Output the (x, y) coordinate of the center of the cell containing the given text.  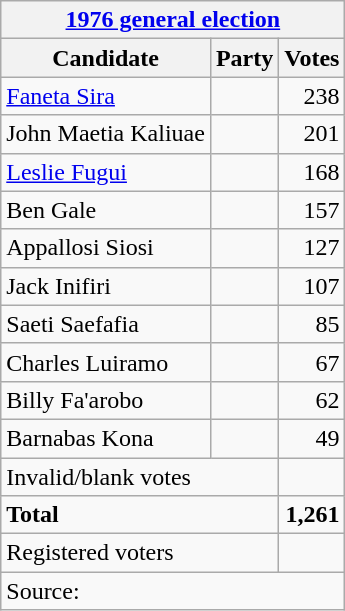
67 (312, 362)
49 (312, 438)
Party (244, 58)
157 (312, 210)
1976 general election (173, 20)
Candidate (106, 58)
1,261 (312, 515)
127 (312, 248)
Invalid/blank votes (140, 477)
62 (312, 400)
Charles Luiramo (106, 362)
John Maetia Kaliuae (106, 134)
Faneta Sira (106, 96)
Ben Gale (106, 210)
Saeti Saefafia (106, 324)
Source: (173, 591)
85 (312, 324)
168 (312, 172)
Appallosi Siosi (106, 248)
201 (312, 134)
Leslie Fugui (106, 172)
Jack Inifiri (106, 286)
Barnabas Kona (106, 438)
Billy Fa'arobo (106, 400)
107 (312, 286)
Total (140, 515)
Registered voters (140, 553)
238 (312, 96)
Votes (312, 58)
